Determine the (X, Y) coordinate at the center of the cell enclosing the given text.  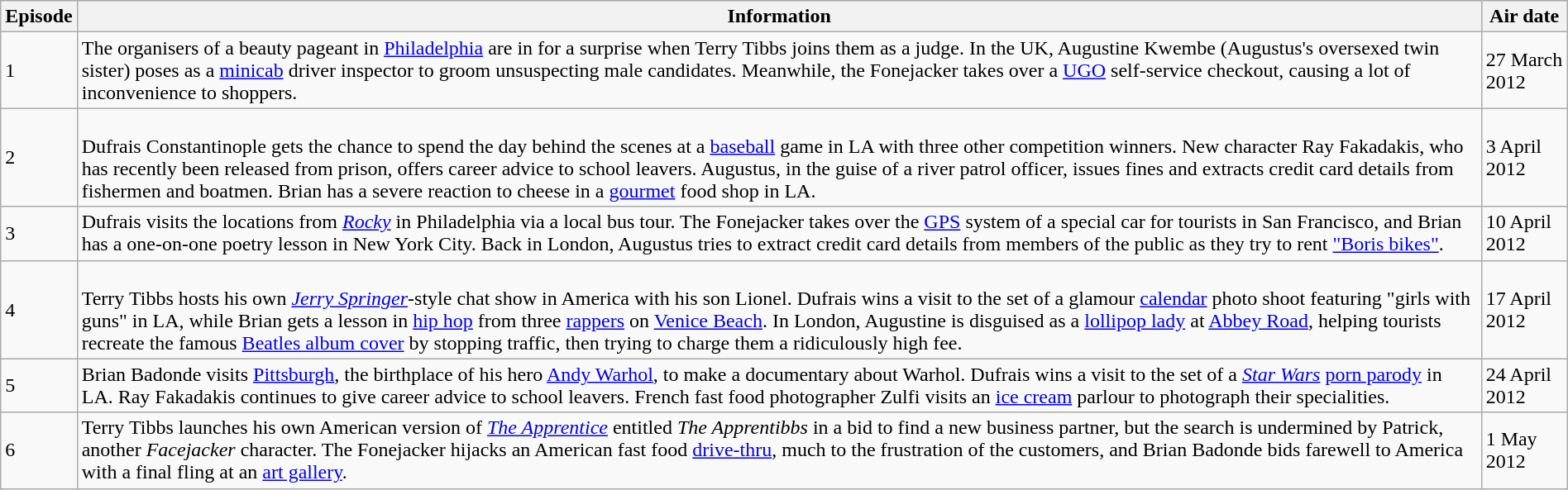
17 April 2012 (1524, 309)
Episode (39, 17)
5 (39, 385)
3 (39, 233)
24 April 2012 (1524, 385)
Air date (1524, 17)
27 March 2012 (1524, 70)
Information (779, 17)
1 May 2012 (1524, 450)
6 (39, 450)
4 (39, 309)
10 April 2012 (1524, 233)
2 (39, 157)
1 (39, 70)
3 April 2012 (1524, 157)
